Output the (X, Y) coordinate of the center of the cell containing the given text.  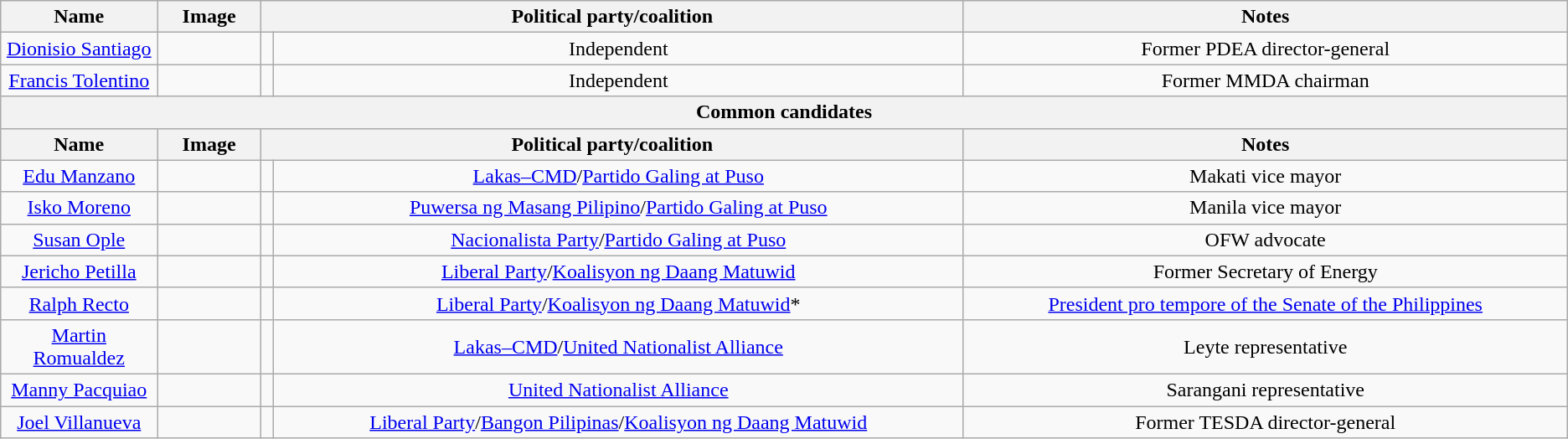
Puwersa ng Masang Pilipino/Partido Galing at Puso (618, 208)
Liberal Party/Koalisyon ng Daang Matuwid* (618, 303)
Manny Pacquiao (79, 390)
Former MMDA chairman (1265, 80)
Common candidates (784, 112)
Edu Manzano (79, 176)
Former TESDA director-general (1265, 421)
Liberal Party/Bangon Pilipinas/Koalisyon ng Daang Matuwid (618, 421)
Former PDEA director-general (1265, 49)
President pro tempore of the Senate of the Philippines (1265, 303)
Sarangani representative (1265, 390)
Former Secretary of Energy (1265, 271)
Nacionalista Party/Partido Galing at Puso (618, 240)
OFW advocate (1265, 240)
Lakas–CMD/Partido Galing at Puso (618, 176)
Martin Romualdez (79, 347)
Liberal Party/Koalisyon ng Daang Matuwid (618, 271)
Francis Tolentino (79, 80)
Isko Moreno (79, 208)
Ralph Recto (79, 303)
Lakas–CMD/United Nationalist Alliance (618, 347)
Leyte representative (1265, 347)
Manila vice mayor (1265, 208)
Jericho Petilla (79, 271)
Joel Villanueva (79, 421)
Susan Ople (79, 240)
Dionisio Santiago (79, 49)
Makati vice mayor (1265, 176)
United Nationalist Alliance (618, 390)
